Extract the (X, Y) coordinate from the center of the cell holding the provided text.  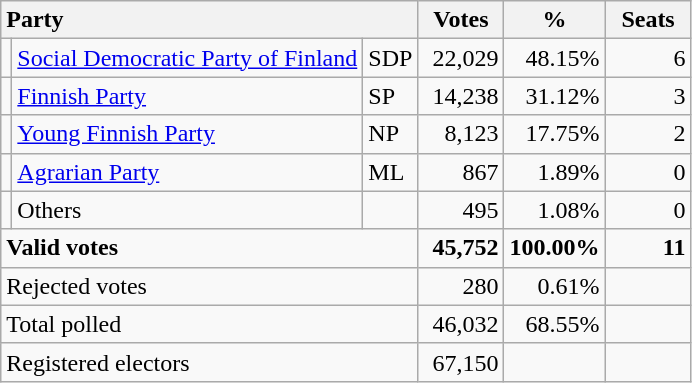
67,150 (461, 362)
% (554, 20)
Party (210, 20)
Young Finnish Party (188, 134)
SDP (390, 58)
45,752 (461, 248)
17.75% (554, 134)
68.55% (554, 324)
Others (188, 210)
2 (648, 134)
3 (648, 96)
48.15% (554, 58)
22,029 (461, 58)
1.08% (554, 210)
1.89% (554, 172)
0.61% (554, 286)
6 (648, 58)
8,123 (461, 134)
Social Democratic Party of Finland (188, 58)
Votes (461, 20)
NP (390, 134)
Total polled (210, 324)
11 (648, 248)
280 (461, 286)
SP (390, 96)
14,238 (461, 96)
Agrarian Party (188, 172)
31.12% (554, 96)
Finnish Party (188, 96)
Valid votes (210, 248)
Seats (648, 20)
46,032 (461, 324)
ML (390, 172)
867 (461, 172)
Rejected votes (210, 286)
Registered electors (210, 362)
100.00% (554, 248)
495 (461, 210)
